Pinpoint the cell where the given text exists, returning its [X, Y] midpoint coordinate. 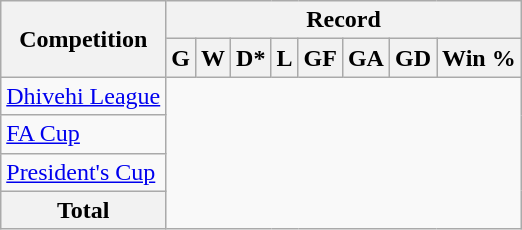
GD [412, 58]
GF [320, 58]
GA [366, 58]
FA Cup [84, 134]
President's Cup [84, 172]
Competition [84, 39]
Dhivehi League [84, 96]
Total [84, 210]
W [212, 58]
G [181, 58]
Win % [480, 58]
L [284, 58]
D* [251, 58]
Record [344, 20]
